From the cell containing the given text, extract its center point as (x, y) coordinate. 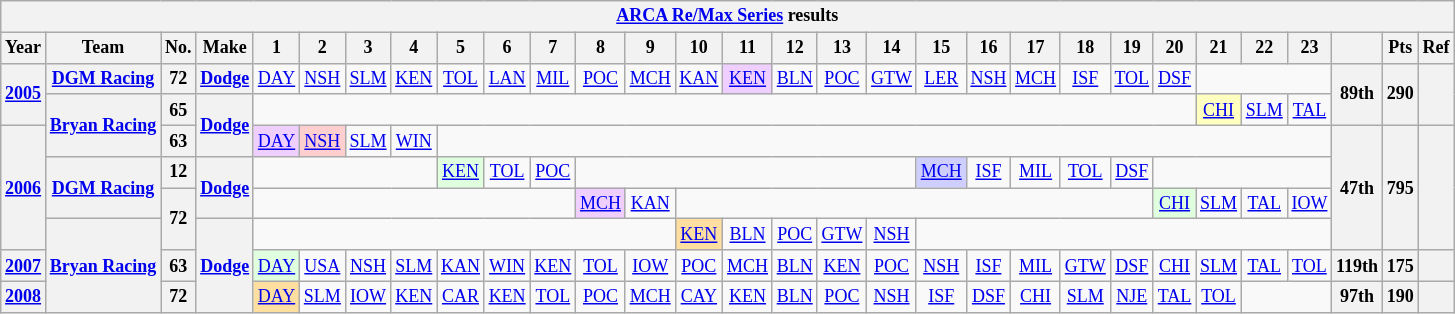
2005 (24, 94)
8 (601, 48)
Make (225, 48)
190 (1400, 296)
20 (1174, 48)
Year (24, 48)
2007 (24, 266)
47th (1358, 188)
18 (1085, 48)
LAN (507, 78)
89th (1358, 94)
Ref (1436, 48)
795 (1400, 188)
6 (507, 48)
5 (461, 48)
16 (988, 48)
65 (178, 110)
2008 (24, 296)
22 (1264, 48)
NJE (1132, 296)
17 (1036, 48)
11 (748, 48)
4 (414, 48)
CAY (699, 296)
1 (276, 48)
3 (368, 48)
2 (323, 48)
ARCA Re/Max Series results (728, 16)
No. (178, 48)
CAR (461, 296)
10 (699, 48)
7 (553, 48)
175 (1400, 266)
290 (1400, 94)
15 (941, 48)
21 (1219, 48)
14 (892, 48)
Pts (1400, 48)
Team (102, 48)
19 (1132, 48)
9 (650, 48)
USA (323, 266)
13 (842, 48)
23 (1310, 48)
97th (1358, 296)
2006 (24, 188)
119th (1358, 266)
LER (941, 78)
